Determine the (X, Y) coordinate at the center of the cell enclosing the given text.  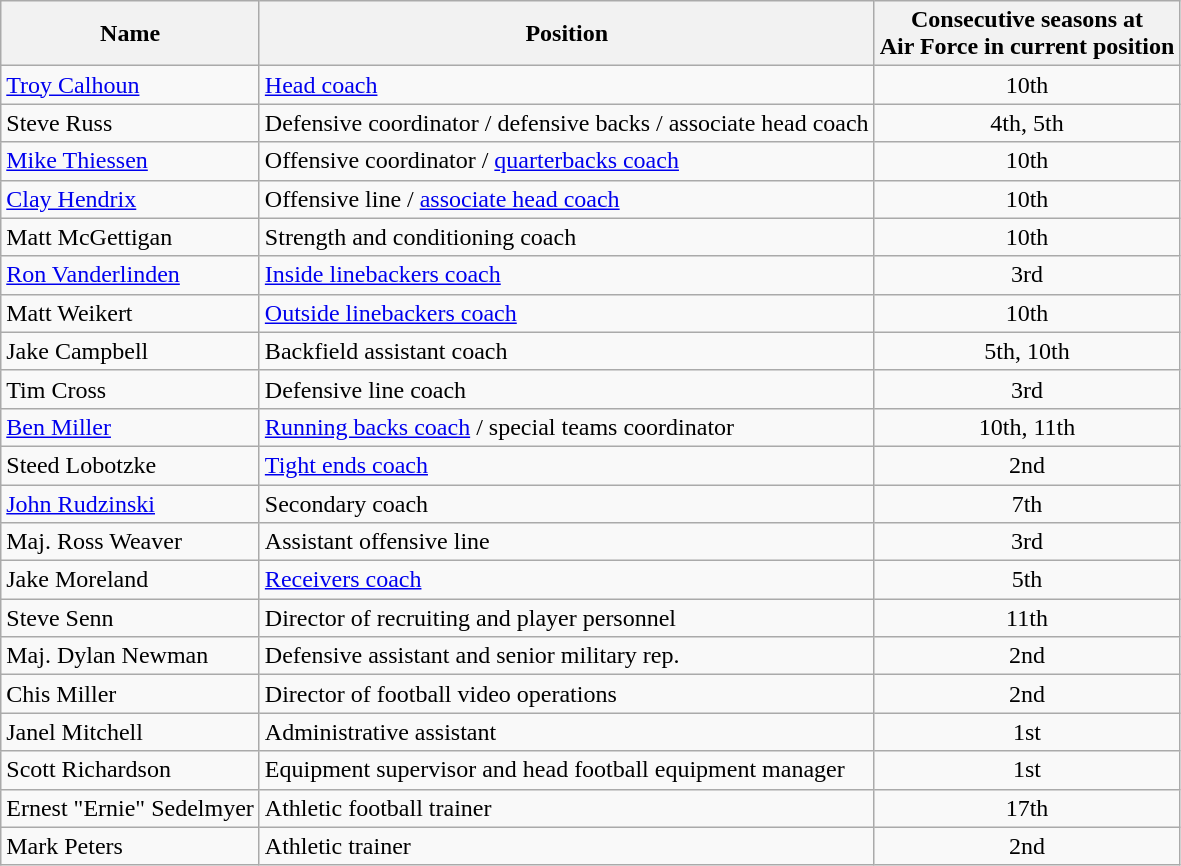
Equipment supervisor and head football equipment manager (566, 770)
Offensive line / associate head coach (566, 199)
5th, 10th (1027, 351)
Tim Cross (130, 389)
Maj. Ross Weaver (130, 542)
10th, 11th (1027, 427)
Mark Peters (130, 846)
Tight ends coach (566, 465)
Director of football video operations (566, 694)
5th (1027, 580)
Outside linebackers coach (566, 313)
Matt Weikert (130, 313)
Steve Russ (130, 123)
Running backs coach / special teams coordinator (566, 427)
Defensive line coach (566, 389)
Assistant offensive line (566, 542)
Maj. Dylan Newman (130, 656)
Chis Miller (130, 694)
Troy Calhoun (130, 85)
Secondary coach (566, 503)
17th (1027, 808)
Janel Mitchell (130, 732)
Receivers coach (566, 580)
Clay Hendrix (130, 199)
Strength and conditioning coach (566, 237)
11th (1027, 618)
Defensive assistant and senior military rep. (566, 656)
Jake Moreland (130, 580)
Position (566, 34)
Director of recruiting and player personnel (566, 618)
Scott Richardson (130, 770)
Athletic trainer (566, 846)
Ernest "Ernie" Sedelmyer (130, 808)
Inside linebackers coach (566, 275)
Steed Lobotzke (130, 465)
Consecutive seasons atAir Force in current position (1027, 34)
Athletic football trainer (566, 808)
Ron Vanderlinden (130, 275)
John Rudzinski (130, 503)
Offensive coordinator / quarterbacks coach (566, 161)
Backfield assistant coach (566, 351)
4th, 5th (1027, 123)
Jake Campbell (130, 351)
Matt McGettigan (130, 237)
Name (130, 34)
Ben Miller (130, 427)
Defensive coordinator / defensive backs / associate head coach (566, 123)
Mike Thiessen (130, 161)
Administrative assistant (566, 732)
7th (1027, 503)
Steve Senn (130, 618)
Head coach (566, 85)
